For the text-containing cell, return its midpoint in (X, Y) coordinate format. 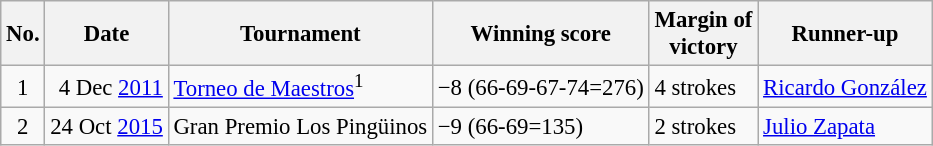
4 Dec 2011 (106, 87)
Gran Premio Los Pingüinos (300, 127)
−8 (66-69-67-74=276) (540, 87)
Julio Zapata (845, 127)
4 strokes (704, 87)
Margin ofvictory (704, 34)
Date (106, 34)
Winning score (540, 34)
2 (23, 127)
No. (23, 34)
24 Oct 2015 (106, 127)
1 (23, 87)
−9 (66-69=135) (540, 127)
Tournament (300, 34)
Runner-up (845, 34)
2 strokes (704, 127)
Torneo de Maestros1 (300, 87)
Ricardo González (845, 87)
